Identify which cell holds the provided text, then report its [X, Y] central coordinate. 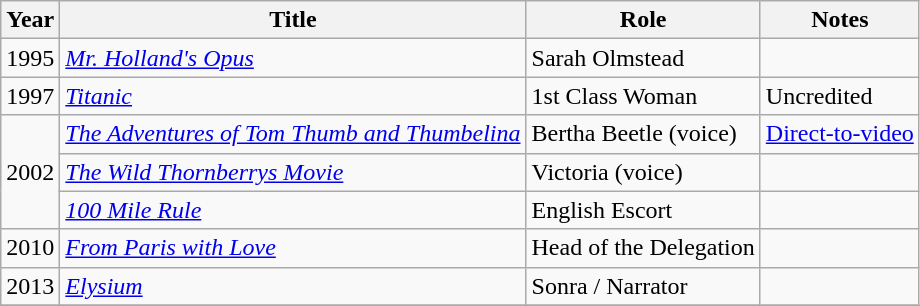
100 Mile Rule [293, 210]
Notes [840, 20]
English Escort [643, 210]
Uncredited [840, 96]
The Wild Thornberrys Movie [293, 172]
Year [30, 20]
Direct-to-video [840, 134]
Role [643, 20]
2013 [30, 286]
Victoria (voice) [643, 172]
1995 [30, 58]
Title [293, 20]
Sarah Olmstead [643, 58]
1997 [30, 96]
Mr. Holland's Opus [293, 58]
Titanic [293, 96]
Head of the Delegation [643, 248]
The Adventures of Tom Thumb and Thumbelina [293, 134]
Elysium [293, 286]
Bertha Beetle (voice) [643, 134]
1st Class Woman [643, 96]
Sonra / Narrator [643, 286]
2010 [30, 248]
From Paris with Love [293, 248]
2002 [30, 172]
